Output the [X, Y] coordinate of the center of the cell containing the given text.  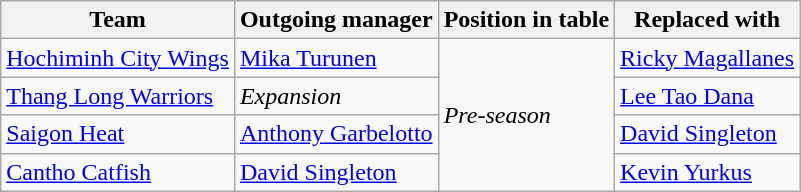
Cantho Catfish [118, 172]
Thang Long Warriors [118, 96]
Hochiminh City Wings [118, 58]
Replaced with [708, 20]
Kevin Yurkus [708, 172]
Saigon Heat [118, 134]
Position in table [526, 20]
Team [118, 20]
Mika Turunen [336, 58]
Expansion [336, 96]
Lee Tao Dana [708, 96]
Outgoing manager [336, 20]
Ricky Magallanes [708, 58]
Pre-season [526, 115]
Anthony Garbelotto [336, 134]
